Pinpoint the cell where the given text exists, returning its [X, Y] midpoint coordinate. 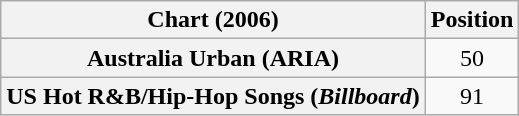
50 [472, 58]
Australia Urban (ARIA) [213, 58]
Chart (2006) [213, 20]
Position [472, 20]
US Hot R&B/Hip-Hop Songs (Billboard) [213, 96]
91 [472, 96]
